From the cell containing the given text, extract its center point as [x, y] coordinate. 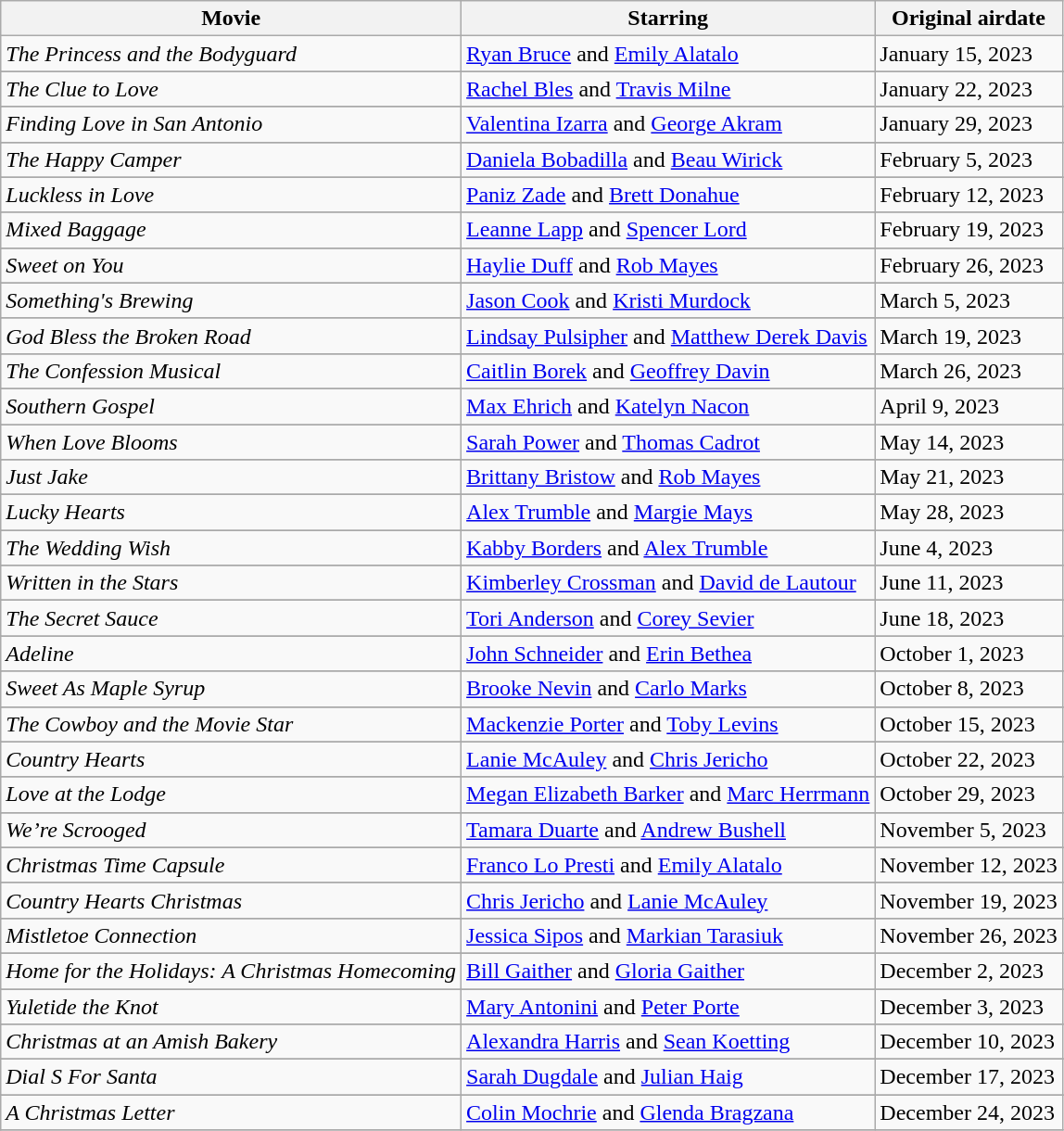
Sweet As Maple Syrup [232, 689]
Paniz Zade and Brett Donahue [668, 195]
January 22, 2023 [969, 89]
Bill Gaither and Gloria Gaither [668, 971]
Love at the Lodge [232, 794]
October 29, 2023 [969, 794]
Country Hearts [232, 759]
May 14, 2023 [969, 442]
March 5, 2023 [969, 300]
The Confession Musical [232, 371]
Yuletide the Knot [232, 1006]
Just Jake [232, 477]
Lucky Hearts [232, 513]
October 1, 2023 [969, 654]
Something's Brewing [232, 300]
Ryan Bruce and Emily Alatalo [668, 54]
Brittany Bristow and Rob Mayes [668, 477]
The Happy Camper [232, 159]
January 15, 2023 [969, 54]
Franco Lo Presti and Emily Alatalo [668, 865]
April 9, 2023 [969, 406]
The Clue to Love [232, 89]
June 11, 2023 [969, 583]
February 12, 2023 [969, 195]
June 4, 2023 [969, 548]
Written in the Stars [232, 583]
November 5, 2023 [969, 830]
Megan Elizabeth Barker and Marc Herrmann [668, 794]
Mistletoe Connection [232, 935]
November 12, 2023 [969, 865]
December 3, 2023 [969, 1006]
Lanie McAuley and Chris Jericho [668, 759]
Jason Cook and Kristi Murdock [668, 300]
God Bless the Broken Road [232, 336]
The Princess and the Bodyguard [232, 54]
February 5, 2023 [969, 159]
Caitlin Borek and Geoffrey Davin [668, 371]
March 26, 2023 [969, 371]
Sarah Power and Thomas Cadrot [668, 442]
Home for the Holidays: A Christmas Homecoming [232, 971]
October 15, 2023 [969, 724]
October 8, 2023 [969, 689]
Mary Antonini and Peter Porte [668, 1006]
May 21, 2023 [969, 477]
The Wedding Wish [232, 548]
March 19, 2023 [969, 336]
Valentina Izarra and George Akram [668, 124]
December 17, 2023 [969, 1077]
February 19, 2023 [969, 230]
November 19, 2023 [969, 900]
A Christmas Letter [232, 1112]
Kimberley Crossman and David de Lautour [668, 583]
John Schneider and Erin Bethea [668, 654]
Leanne Lapp and Spencer Lord [668, 230]
December 24, 2023 [969, 1112]
Movie [232, 19]
November 26, 2023 [969, 935]
Southern Gospel [232, 406]
Mackenzie Porter and Toby Levins [668, 724]
Alexandra Harris and Sean Koetting [668, 1042]
December 2, 2023 [969, 971]
Country Hearts Christmas [232, 900]
February 26, 2023 [969, 265]
When Love Blooms [232, 442]
Max Ehrich and Katelyn Nacon [668, 406]
Colin Mochrie and Glenda Bragzana [668, 1112]
Sweet on You [232, 265]
Christmas Time Capsule [232, 865]
Rachel Bles and Travis Milne [668, 89]
Kabby Borders and Alex Trumble [668, 548]
Original airdate [969, 19]
Mixed Baggage [232, 230]
The Secret Sauce [232, 618]
Adeline [232, 654]
Jessica Sipos and Markian Tarasiuk [668, 935]
May 28, 2023 [969, 513]
Luckless in Love [232, 195]
Finding Love in San Antonio [232, 124]
Brooke Nevin and Carlo Marks [668, 689]
Tori Anderson and Corey Sevier [668, 618]
June 18, 2023 [969, 618]
October 22, 2023 [969, 759]
Tamara Duarte and Andrew Bushell [668, 830]
Haylie Duff and Rob Mayes [668, 265]
Starring [668, 19]
Dial S For Santa [232, 1077]
December 10, 2023 [969, 1042]
Lindsay Pulsipher and Matthew Derek Davis [668, 336]
Alex Trumble and Margie Mays [668, 513]
Daniela Bobadilla and Beau Wirick [668, 159]
Chris Jericho and Lanie McAuley [668, 900]
The Cowboy and the Movie Star [232, 724]
We’re Scrooged [232, 830]
Christmas at an Amish Bakery [232, 1042]
Sarah Dugdale and Julian Haig [668, 1077]
January 29, 2023 [969, 124]
